Capture the cell that displays the provided text and extract its [x, y] central coordinate. 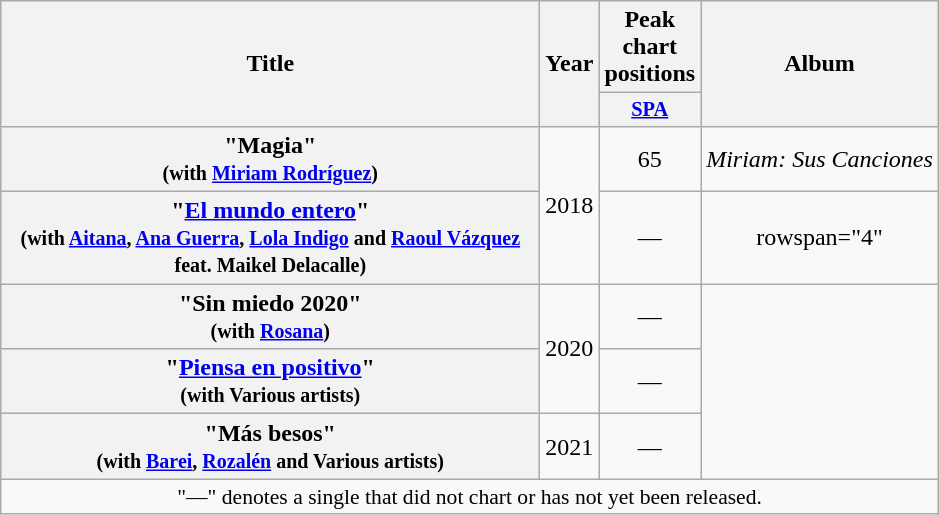
"Magia"(with Miriam Rodríguez) [270, 158]
"Sin miedo 2020"(with Rosana) [270, 316]
2020 [570, 349]
"El mundo entero"(with Aitana, Ana Guerra, Lola Indigo and Raoul Vázquez feat. Maikel Delacalle) [270, 238]
SPA [650, 110]
Album [820, 64]
"Piensa en positivo"(with Various artists) [270, 382]
Year [570, 64]
rowspan="4" [820, 238]
65 [650, 158]
2018 [570, 204]
2021 [570, 446]
Peak chart positions [650, 47]
"—" denotes a single that did not chart or has not yet been released. [470, 497]
Miriam: Sus Canciones [820, 158]
Title [270, 64]
"Más besos"(with Barei, Rozalén and Various artists) [270, 446]
